Detect which cell encompasses the target text, then output its [X, Y] center coordinate. 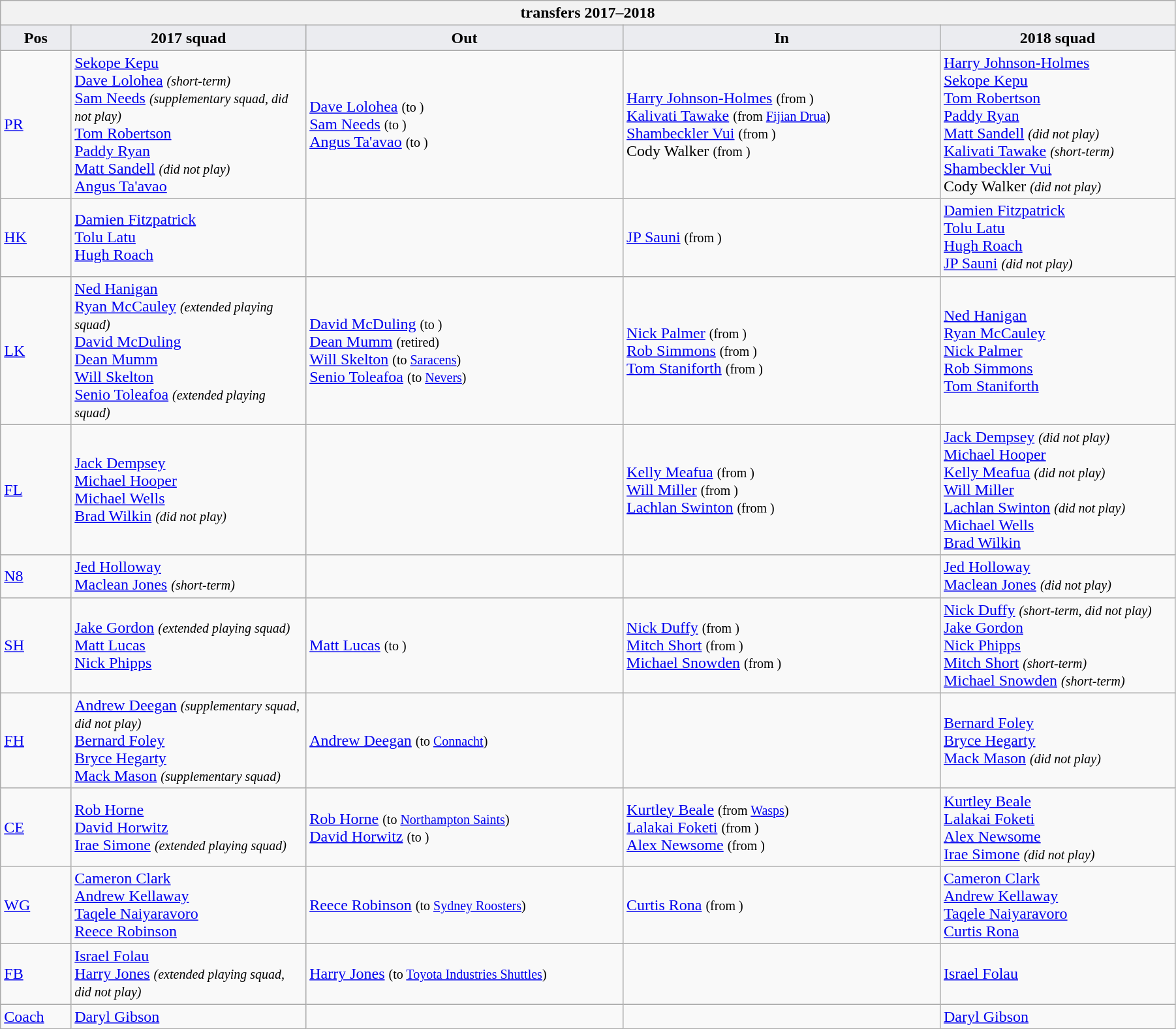
Cameron Clark Andrew Kellaway Taqele Naiyaravoro Curtis Rona [1057, 905]
Bernard Foley Bryce Hegarty Mack Mason (did not play) [1057, 740]
Jack Dempsey Michael Hooper Michael Wells Brad Wilkin (did not play) [189, 490]
Jake Gordon (extended playing squad) Matt Lucas Nick Phipps [189, 645]
Jed Holloway Maclean Jones (did not play) [1057, 576]
Pos [36, 38]
FL [36, 490]
HK [36, 238]
Rob Horne (to Northampton Saints) David Horwitz (to ) [465, 827]
Andrew Deegan (supplementary squad, did not play) Bernard Foley Bryce Hegarty Mack Mason (supplementary squad) [189, 740]
Israel Folau [1057, 974]
LK [36, 350]
Damien Fitzpatrick Tolu Latu Hugh Roach JP Sauni (did not play) [1057, 238]
Harry Jones (to Toyota Industries Shuttles) [465, 974]
PR [36, 124]
Damien Fitzpatrick Tolu Latu Hugh Roach [189, 238]
FB [36, 974]
David McDuling (to ) Dean Mumm (retired) Will Skelton (to Saracens) Senio Toleafoa (to Nevers) [465, 350]
FH [36, 740]
Curtis Rona (from ) [782, 905]
Nick Palmer (from ) Rob Simmons (from ) Tom Staniforth (from ) [782, 350]
Nick Duffy (short-term, did not play) Jake Gordon Nick Phipps Mitch Short (short-term) Michael Snowden (short-term) [1057, 645]
Cameron Clark Andrew Kellaway Taqele Naiyaravoro Reece Robinson [189, 905]
Kurtley Beale (from Wasps) Lalakai Foketi (from ) Alex Newsome (from ) [782, 827]
WG [36, 905]
Dave Lolohea (to ) Sam Needs (to ) Angus Ta'avao (to ) [465, 124]
2017 squad [189, 38]
2018 squad [1057, 38]
Andrew Deegan (to Connacht) [465, 740]
Ned Hanigan Ryan McCauley Nick Palmer Rob Simmons Tom Staniforth [1057, 350]
Out [465, 38]
JP Sauni (from ) [782, 238]
Kelly Meafua (from ) Will Miller (from ) Lachlan Swinton (from ) [782, 490]
N8 [36, 576]
Nick Duffy (from ) Mitch Short (from ) Michael Snowden (from ) [782, 645]
Jack Dempsey (did not play) Michael Hooper Kelly Meafua (did not play) Will Miller Lachlan Swinton (did not play) Michael Wells Brad Wilkin [1057, 490]
SH [36, 645]
transfers 2017–2018 [588, 13]
Coach [36, 1017]
Israel Folau Harry Jones (extended playing squad, did not play) [189, 974]
CE [36, 827]
Harry Johnson-Holmes (from ) Kalivati Tawake (from Fijian Drua) Shambeckler Vui (from ) Cody Walker (from ) [782, 124]
Kurtley Beale Lalakai Foketi Alex Newsome Irae Simone (did not play) [1057, 827]
Jed Holloway Maclean Jones (short-term) [189, 576]
Rob Horne David Horwitz Irae Simone (extended playing squad) [189, 827]
Ned Hanigan Ryan McCauley (extended playing squad) David McDuling Dean Mumm Will Skelton Senio Toleafoa (extended playing squad) [189, 350]
In [782, 38]
Reece Robinson (to Sydney Roosters) [465, 905]
Matt Lucas (to ) [465, 645]
